Capture the cell that displays the provided text and extract its [x, y] central coordinate. 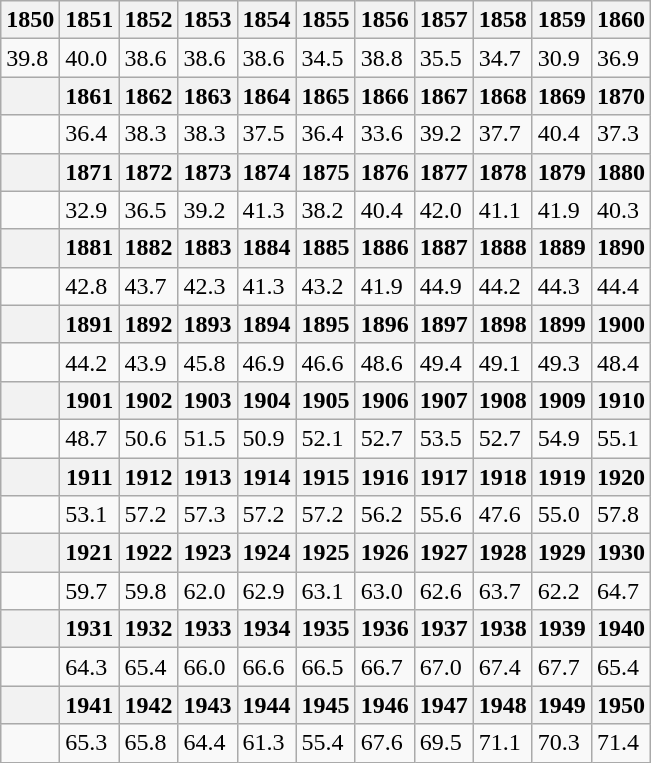
1864 [266, 96]
1856 [384, 20]
1855 [326, 20]
67.0 [444, 667]
40.0 [90, 58]
66.5 [326, 667]
1936 [384, 629]
62.9 [266, 591]
1940 [620, 629]
66.0 [208, 667]
1884 [266, 248]
1938 [502, 629]
1872 [148, 172]
52.1 [326, 438]
1927 [444, 553]
1945 [326, 705]
1923 [208, 553]
62.0 [208, 591]
67.7 [562, 667]
69.5 [444, 743]
1941 [90, 705]
1908 [502, 400]
42.8 [90, 286]
55.0 [562, 515]
46.9 [266, 362]
46.6 [326, 362]
1925 [326, 553]
1909 [562, 400]
1911 [90, 477]
1873 [208, 172]
44.9 [444, 286]
1939 [562, 629]
56.2 [384, 515]
34.7 [502, 58]
1854 [266, 20]
1889 [562, 248]
65.3 [90, 743]
1946 [384, 705]
1929 [562, 553]
1933 [208, 629]
62.2 [562, 591]
39.8 [30, 58]
32.9 [90, 210]
1900 [620, 324]
1902 [148, 400]
65.8 [148, 743]
1896 [384, 324]
63.0 [384, 591]
67.6 [384, 743]
1937 [444, 629]
1910 [620, 400]
1903 [208, 400]
1913 [208, 477]
66.6 [266, 667]
59.7 [90, 591]
63.7 [502, 591]
1928 [502, 553]
1874 [266, 172]
1934 [266, 629]
48.4 [620, 362]
42.0 [444, 210]
55.1 [620, 438]
1926 [384, 553]
38.8 [384, 58]
61.3 [266, 743]
48.7 [90, 438]
1865 [326, 96]
1851 [90, 20]
1886 [384, 248]
50.9 [266, 438]
71.1 [502, 743]
36.9 [620, 58]
37.3 [620, 134]
1871 [90, 172]
1883 [208, 248]
49.3 [562, 362]
1862 [148, 96]
43.7 [148, 286]
1918 [502, 477]
64.7 [620, 591]
1866 [384, 96]
1880 [620, 172]
33.6 [384, 134]
53.1 [90, 515]
37.7 [502, 134]
64.4 [208, 743]
1863 [208, 96]
1904 [266, 400]
1922 [148, 553]
1912 [148, 477]
1892 [148, 324]
63.1 [326, 591]
1882 [148, 248]
71.4 [620, 743]
54.9 [562, 438]
1931 [90, 629]
34.5 [326, 58]
44.4 [620, 286]
1907 [444, 400]
1881 [90, 248]
1899 [562, 324]
1930 [620, 553]
62.6 [444, 591]
1917 [444, 477]
1893 [208, 324]
59.8 [148, 591]
49.1 [502, 362]
1950 [620, 705]
49.4 [444, 362]
1895 [326, 324]
40.3 [620, 210]
1919 [562, 477]
1870 [620, 96]
1891 [90, 324]
1877 [444, 172]
1858 [502, 20]
1850 [30, 20]
42.3 [208, 286]
1924 [266, 553]
44.3 [562, 286]
1878 [502, 172]
1894 [266, 324]
64.3 [90, 667]
43.9 [148, 362]
1915 [326, 477]
53.5 [444, 438]
1944 [266, 705]
1942 [148, 705]
1901 [90, 400]
50.6 [148, 438]
1879 [562, 172]
1888 [502, 248]
35.5 [444, 58]
57.3 [208, 515]
55.4 [326, 743]
1898 [502, 324]
1867 [444, 96]
41.1 [502, 210]
55.6 [444, 515]
38.2 [326, 210]
1943 [208, 705]
1876 [384, 172]
47.6 [502, 515]
1860 [620, 20]
36.5 [148, 210]
30.9 [562, 58]
1852 [148, 20]
1868 [502, 96]
70.3 [562, 743]
1885 [326, 248]
1897 [444, 324]
66.7 [384, 667]
1949 [562, 705]
1921 [90, 553]
48.6 [384, 362]
1935 [326, 629]
1853 [208, 20]
1916 [384, 477]
1948 [502, 705]
67.4 [502, 667]
1947 [444, 705]
1905 [326, 400]
43.2 [326, 286]
1861 [90, 96]
45.8 [208, 362]
1914 [266, 477]
1932 [148, 629]
1906 [384, 400]
1920 [620, 477]
1887 [444, 248]
1859 [562, 20]
1890 [620, 248]
1857 [444, 20]
57.8 [620, 515]
1869 [562, 96]
37.5 [266, 134]
1875 [326, 172]
51.5 [208, 438]
